Find where the given text appears and provide that cell's center as [X, Y] coordinate. 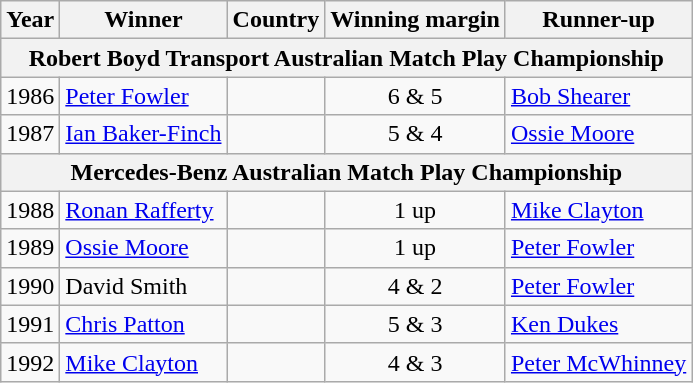
Chris Patton [144, 324]
1986 [30, 96]
1992 [30, 362]
Bob Shearer [598, 96]
David Smith [144, 286]
Year [30, 20]
6 & 5 [416, 96]
Winning margin [416, 20]
Ronan Rafferty [144, 210]
Ken Dukes [598, 324]
5 & 4 [416, 134]
1987 [30, 134]
Mercedes-Benz Australian Match Play Championship [346, 172]
1989 [30, 248]
Robert Boyd Transport Australian Match Play Championship [346, 58]
1988 [30, 210]
Runner-up [598, 20]
4 & 3 [416, 362]
Country [276, 20]
1991 [30, 324]
Ian Baker-Finch [144, 134]
5 & 3 [416, 324]
1990 [30, 286]
4 & 2 [416, 286]
Peter McWhinney [598, 362]
Winner [144, 20]
